Determine the (x, y) coordinate at the center of the cell enclosing the given text.  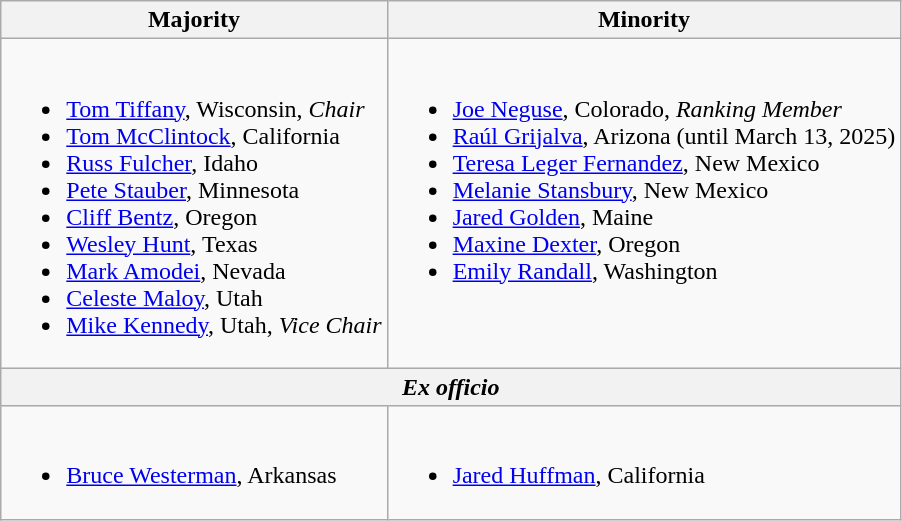
Majority (194, 20)
Minority (644, 20)
Bruce Westerman, Arkansas (194, 462)
Ex officio (451, 387)
Jared Huffman, California (644, 462)
